Return the (x, y) coordinate for the center point of the cell that contains the specified text.  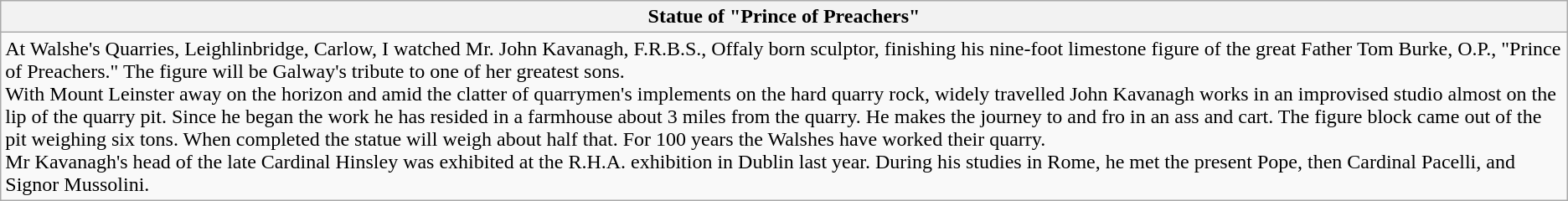
Statue of "Prince of Preachers" (784, 17)
